Return (x, y) of the center of cell containing provided text 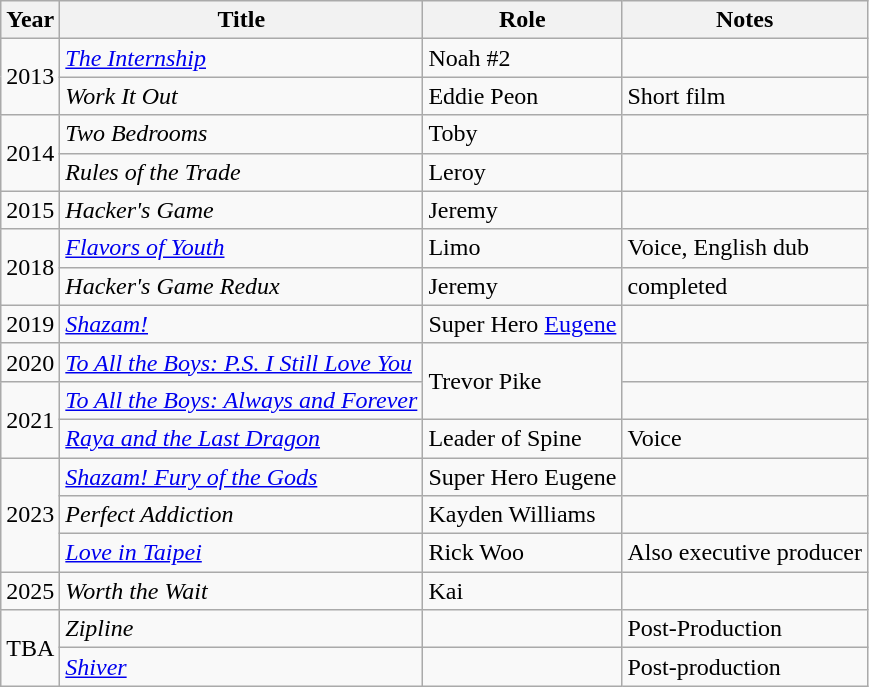
Hacker's Game Redux (242, 286)
Hacker's Game (242, 210)
2020 (30, 362)
Two Bedrooms (242, 134)
Kai (522, 591)
Shazam! (242, 324)
2018 (30, 267)
Voice (745, 438)
Love in Taipei (242, 553)
Flavors of Youth (242, 248)
Leroy (522, 172)
2021 (30, 419)
Post-production (745, 667)
Worth the Wait (242, 591)
Kayden Williams (522, 515)
Year (30, 20)
Eddie Peon (522, 96)
Role (522, 20)
Rick Woo (522, 553)
To All the Boys: Always and Forever (242, 400)
Post-Production (745, 629)
2025 (30, 591)
2019 (30, 324)
Work It Out (242, 96)
Raya and the Last Dragon (242, 438)
TBA (30, 648)
2023 (30, 515)
Perfect Addiction (242, 515)
2014 (30, 153)
2015 (30, 210)
To All the Boys: P.S. I Still Love You (242, 362)
2013 (30, 77)
Also executive producer (745, 553)
Voice, English dub (745, 248)
Rules of the Trade (242, 172)
Leader of Spine (522, 438)
Noah #2 (522, 58)
Short film (745, 96)
Toby (522, 134)
Shiver (242, 667)
Title (242, 20)
Trevor Pike (522, 381)
completed (745, 286)
The Internship (242, 58)
Zipline (242, 629)
Shazam! Fury of the Gods (242, 477)
Limo (522, 248)
Notes (745, 20)
